Detect which cell encompasses the target text, then output its (X, Y) center coordinate. 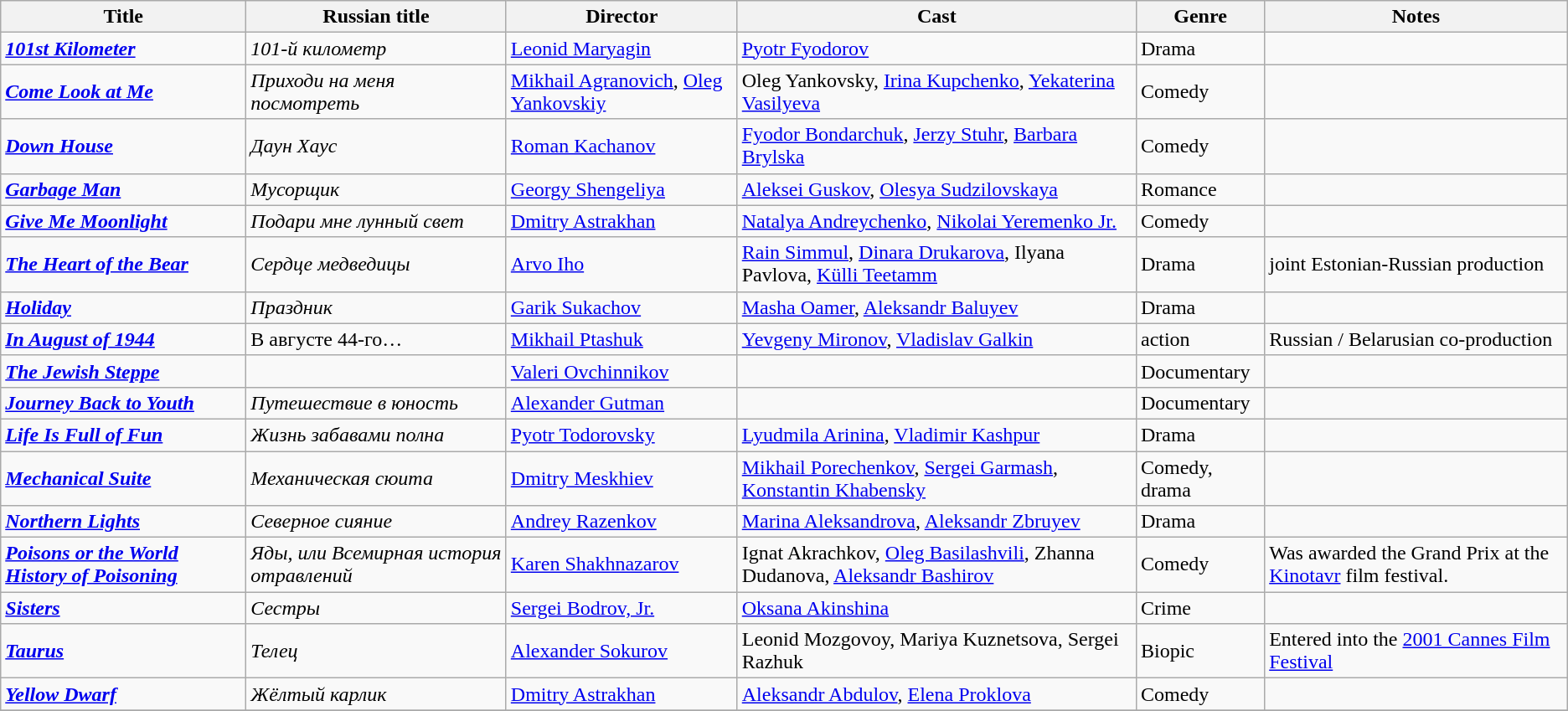
В августе 44-го… (377, 339)
Karen Shakhnazarov (622, 564)
Подари мне лунный свет (377, 221)
Natalya Andreychenko, Nikolai Yeremenko Jr. (936, 221)
Taurus (124, 652)
Arvo Iho (622, 265)
Mikhail Agranovich, Oleg Yankovskiy (622, 92)
Праздник (377, 307)
The Heart of the Bear (124, 265)
Andrey Razenkov (622, 522)
Genre (1199, 17)
Fyodor Bondarchuk, Jerzy Stuhr, Barbara Brylska (936, 146)
Alexander Gutman (622, 403)
Путешествие в юность (377, 403)
Masha Oamer, Aleksandr Baluyev (936, 307)
Pyotr Fyodorov (936, 49)
Жёлтый карлик (377, 694)
Marina Aleksandrova, Aleksandr Zbruyev (936, 522)
Oksana Akinshina (936, 608)
Notes (1416, 17)
Roman Kachanov (622, 146)
Romance (1199, 189)
Aleksandr Abdulov, Elena Proklova (936, 694)
Mikhail Ptashuk (622, 339)
Garik Sukachov (622, 307)
The Jewish Steppe (124, 371)
Lyudmila Arinina, Vladimir Kashpur (936, 435)
Come Look at Me (124, 92)
Приходи на меня посмотреть (377, 92)
101-й километр (377, 49)
Give Me Moonlight (124, 221)
Life Is Full of Fun (124, 435)
Северное сияние (377, 522)
Телец (377, 652)
Pyotr Todorovsky (622, 435)
Leonid Mozgovoy, Mariya Kuznetsova, Sergei Razhuk (936, 652)
Sergei Bodrov, Jr. (622, 608)
In August of 1944 (124, 339)
Yevgeny Mironov, Vladislav Galkin (936, 339)
Даун Хаус (377, 146)
Cast (936, 17)
Механическая сюита (377, 477)
Ignat Akrachkov, Oleg Basilashvili, Zhanna Dudanova, Aleksandr Bashirov (936, 564)
Journey Back to Youth (124, 403)
joint Estonian-Russian production (1416, 265)
Сестры (377, 608)
Garbage Man (124, 189)
Мусорщик (377, 189)
Title (124, 17)
Poisons or the World History of Poisoning (124, 564)
Сердце медведицы (377, 265)
Mechanical Suite (124, 477)
Director (622, 17)
Жизнь забавами полна (377, 435)
Was awarded the Grand Prix at the Kinotavr film festival. (1416, 564)
Holiday (124, 307)
Alexander Sokurov (622, 652)
Comedy, drama (1199, 477)
action (1199, 339)
Russian / Belarusian co-production (1416, 339)
Entered into the 2001 Cannes Film Festival (1416, 652)
Oleg Yankovsky, Irina Kupchenko, Yekaterina Vasilyeva (936, 92)
Sisters (124, 608)
Yellow Dwarf (124, 694)
Northern Lights (124, 522)
101st Kilometer (124, 49)
Down House (124, 146)
Rain Simmul, Dinara Drukarova, Ilyana Pavlova, Külli Teetamm (936, 265)
Valeri Ovchinnikov (622, 371)
Dmitry Meskhiev (622, 477)
Яды, или Всемирная история отравлений (377, 564)
Georgy Shengeliya (622, 189)
Mikhail Porechenkov, Sergei Garmash, Konstantin Khabensky (936, 477)
Leonid Maryagin (622, 49)
Biopic (1199, 652)
Russian title (377, 17)
Crime (1199, 608)
Aleksei Guskov, Olesya Sudzilovskaya (936, 189)
